Detect which cell encompasses the target text, then output its (x, y) center coordinate. 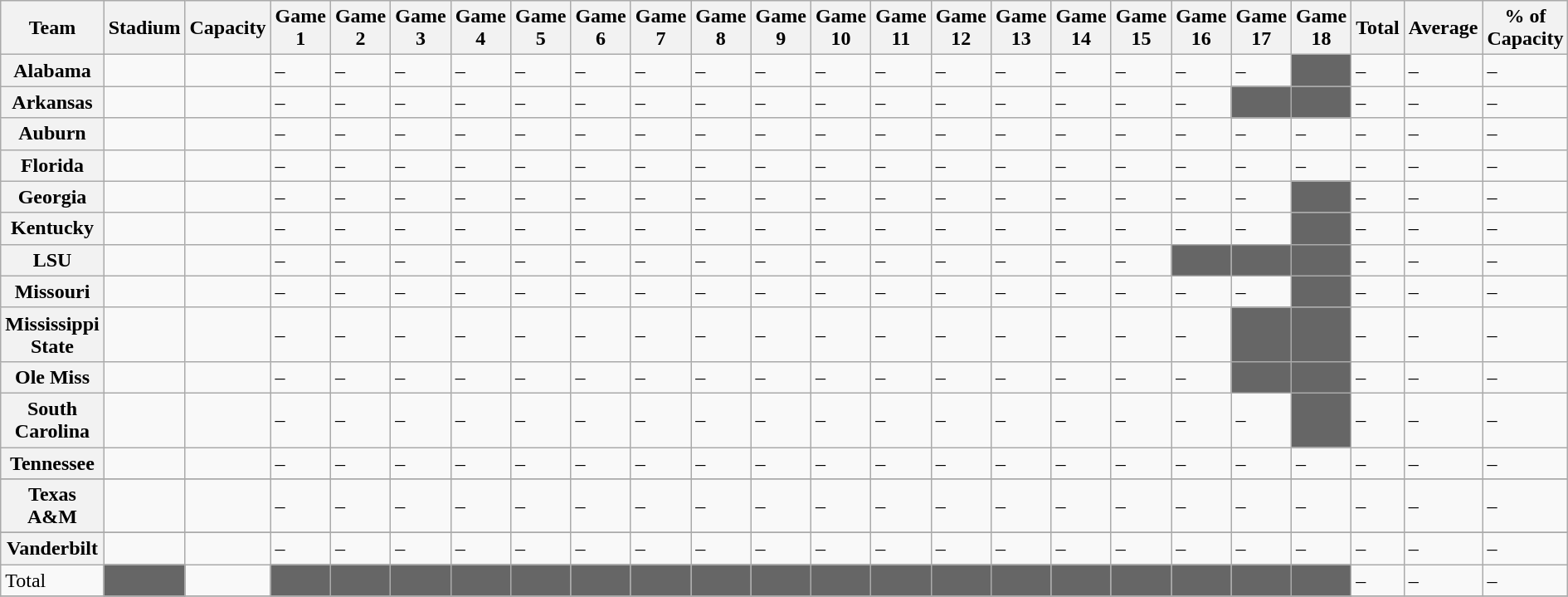
Game 11 (901, 28)
Game 12 (961, 28)
LSU (52, 260)
Auburn (52, 134)
Game 6 (601, 28)
Stadium (144, 28)
Game 13 (1021, 28)
Game 17 (1261, 28)
Game 7 (660, 28)
Ole Miss (52, 377)
Tennessee (52, 462)
Florida (52, 165)
Capacity (227, 28)
% of Capacity (1525, 28)
Texas A&M (52, 506)
Game 4 (480, 28)
Game 16 (1201, 28)
Average (1444, 28)
Missouri (52, 291)
Game 18 (1321, 28)
Game 15 (1141, 28)
Game 10 (840, 28)
Game 3 (421, 28)
Team (52, 28)
Alabama (52, 71)
Game 9 (781, 28)
Game 1 (300, 28)
Kentucky (52, 228)
South Carolina (52, 420)
Mississippi State (52, 334)
Georgia (52, 197)
Vanderbilt (52, 549)
Game 5 (541, 28)
Game 8 (721, 28)
Game 14 (1081, 28)
Game 2 (360, 28)
Arkansas (52, 102)
